Detect which cell encompasses the target text, then output its [x, y] center coordinate. 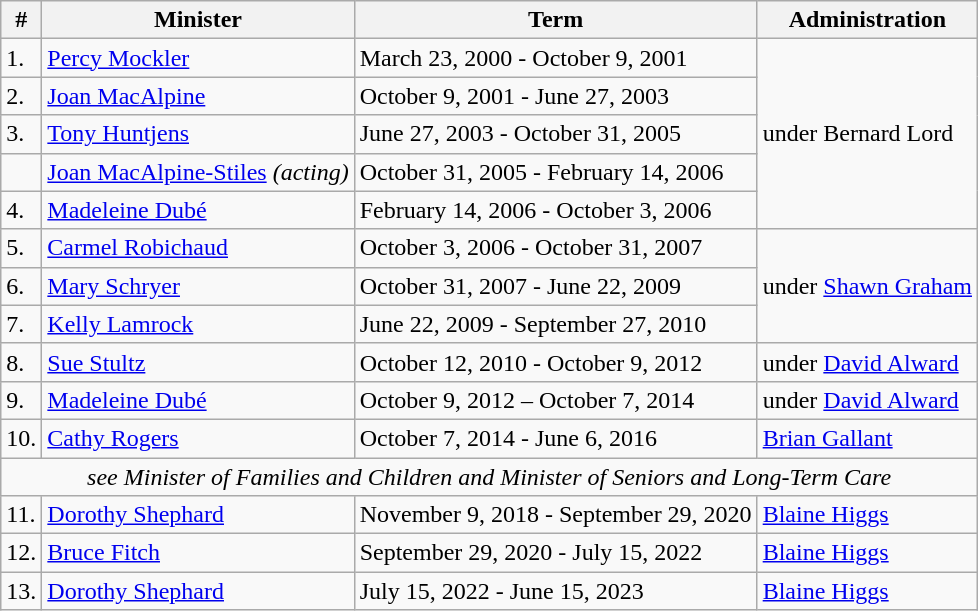
8. [22, 362]
Cathy Rogers [198, 438]
June 22, 2009 - September 27, 2010 [556, 324]
Term [556, 20]
October 9, 2012 – October 7, 2014 [556, 400]
October 12, 2010 - October 9, 2012 [556, 362]
Bruce Fitch [198, 553]
Brian Gallant [867, 438]
1. [22, 58]
5. [22, 248]
Joan MacAlpine-Stiles (acting) [198, 172]
July 15, 2022 - June 15, 2023 [556, 591]
Percy Mockler [198, 58]
November 9, 2018 - September 29, 2020 [556, 515]
# [22, 20]
October 7, 2014 - June 6, 2016 [556, 438]
October 3, 2006 - October 31, 2007 [556, 248]
4. [22, 210]
12. [22, 553]
Mary Schryer [198, 286]
6. [22, 286]
Joan MacAlpine [198, 96]
Administration [867, 20]
under Shawn Graham [867, 286]
Kelly Lamrock [198, 324]
11. [22, 515]
2. [22, 96]
9. [22, 400]
Sue Stultz [198, 362]
see Minister of Families and Children and Minister of Seniors and Long-Term Care [490, 477]
February 14, 2006 - October 3, 2006 [556, 210]
October 9, 2001 - June 27, 2003 [556, 96]
3. [22, 134]
13. [22, 591]
September 29, 2020 - July 15, 2022 [556, 553]
Minister [198, 20]
June 27, 2003 - October 31, 2005 [556, 134]
Carmel Robichaud [198, 248]
October 31, 2007 - June 22, 2009 [556, 286]
10. [22, 438]
October 31, 2005 - February 14, 2006 [556, 172]
March 23, 2000 - October 9, 2001 [556, 58]
7. [22, 324]
Tony Huntjens [198, 134]
under Bernard Lord [867, 134]
